For the text-containing cell, return its midpoint in [x, y] coordinate format. 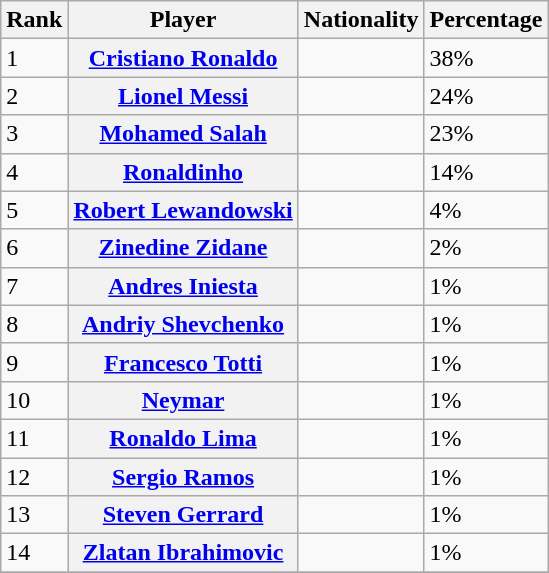
13 [34, 515]
8 [34, 324]
4% [486, 210]
7 [34, 286]
Francesco Totti [183, 362]
1 [34, 58]
5 [34, 210]
Sergio Ramos [183, 477]
3 [34, 134]
Andriy Shevchenko [183, 324]
Cristiano Ronaldo [183, 58]
Player [183, 20]
Zinedine Zidane [183, 248]
Mohamed Salah [183, 134]
Rank [34, 20]
38% [486, 58]
23% [486, 134]
14 [34, 553]
Robert Lewandowski [183, 210]
9 [34, 362]
11 [34, 438]
Ronaldinho [183, 172]
12 [34, 477]
Percentage [486, 20]
Andres Iniesta [183, 286]
4 [34, 172]
Nationality [361, 20]
Ronaldo Lima [183, 438]
24% [486, 96]
Lionel Messi [183, 96]
10 [34, 400]
2% [486, 248]
Zlatan Ibrahimovic [183, 553]
Neymar [183, 400]
14% [486, 172]
6 [34, 248]
2 [34, 96]
Steven Gerrard [183, 515]
